For the text-containing cell, return its midpoint in (x, y) coordinate format. 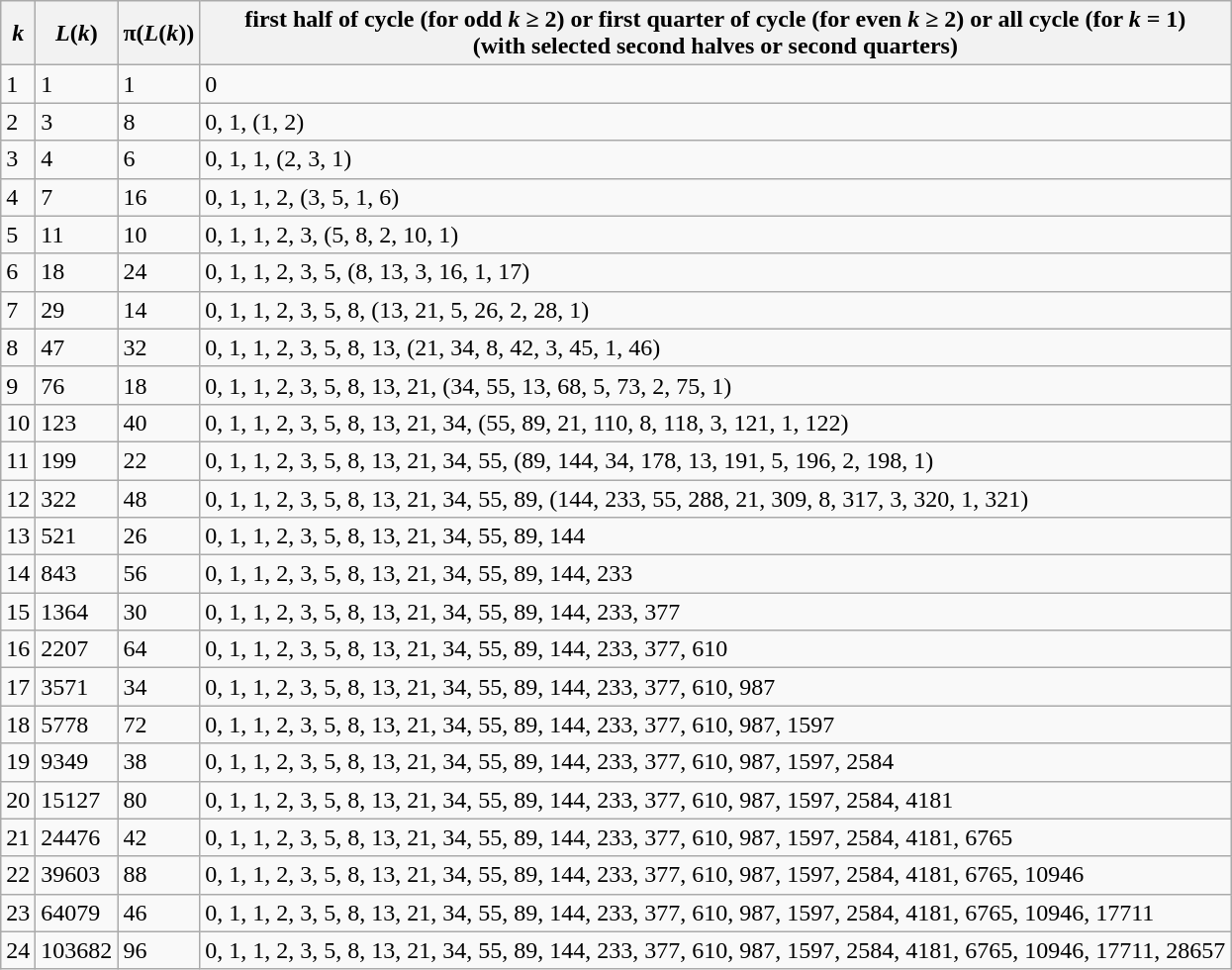
0, 1, 1, 2, 3, 5, 8, 13, 21, 34, 55, 89, 144, 233, 377, 610, 987, 1597, 2584, 4181 (715, 800)
0, 1, 1, 2, 3, 5, 8, 13, 21, 34, 55, 89, 144, 233, 377, 610, 987, 1597, 2584 (715, 762)
15127 (77, 800)
0, 1, 1, 2, 3, 5, 8, 13, 21, 34, 55, 89, 144, 233, 377, 610, 987, 1597, 2584, 4181, 6765, 10946, 17711, 28657 (715, 950)
0, 1, 1, (2, 3, 1) (715, 159)
0, 1, 1, 2, 3, (5, 8, 2, 10, 1) (715, 235)
5778 (77, 725)
88 (158, 875)
103682 (77, 950)
0, 1, 1, 2, 3, 5, 8, 13, 21, 34, 55, 89, 144, 233, 377, 610 (715, 649)
0, 1, 1, 2, 3, 5, 8, 13, 21, 34, (55, 89, 21, 110, 8, 118, 3, 121, 1, 122) (715, 423)
123 (77, 423)
0, 1, 1, 2, 3, 5, 8, 13, 21, 34, 55, 89, 144, 233, 377, 610, 987, 1597 (715, 725)
0, 1, 1, 2, 3, 5, 8, 13, 21, 34, 55, 89, 144, 233 (715, 574)
0, 1, (1, 2) (715, 122)
19 (18, 762)
32 (158, 347)
322 (77, 498)
k (18, 34)
9349 (77, 762)
0, 1, 1, 2, 3, 5, 8, 13, 21, 34, 55, 89, 144, 233, 377, 610, 987, 1597, 2584, 4181, 6765, 10946 (715, 875)
0, 1, 1, 2, 3, 5, 8, 13, 21, 34, 55, 89, 144, 233, 377 (715, 612)
29 (77, 310)
46 (158, 913)
12 (18, 498)
39603 (77, 875)
0, 1, 1, 2, 3, 5, 8, 13, (21, 34, 8, 42, 3, 45, 1, 46) (715, 347)
56 (158, 574)
0, 1, 1, 2, 3, 5, 8, 13, 21, 34, 55, 89, 144, 233, 377, 610, 987, 1597, 2584, 4181, 6765, 10946, 17711 (715, 913)
0, 1, 1, 2, 3, 5, 8, 13, 21, 34, 55, 89, 144, 233, 377, 610, 987 (715, 687)
1364 (77, 612)
0, 1, 1, 2, 3, 5, 8, 13, 21, 34, 55, 89, (144, 233, 55, 288, 21, 309, 8, 317, 3, 320, 1, 321) (715, 498)
0, 1, 1, 2, 3, 5, 8, (13, 21, 5, 26, 2, 28, 1) (715, 310)
0, 1, 1, 2, 3, 5, 8, 13, 21, 34, 55, (89, 144, 34, 178, 13, 191, 5, 196, 2, 198, 1) (715, 460)
0, 1, 1, 2, 3, 5, (8, 13, 3, 16, 1, 17) (715, 272)
64079 (77, 913)
843 (77, 574)
17 (18, 687)
23 (18, 913)
2207 (77, 649)
199 (77, 460)
76 (77, 385)
20 (18, 800)
72 (158, 725)
30 (158, 612)
96 (158, 950)
24476 (77, 837)
5 (18, 235)
L(k) (77, 34)
13 (18, 536)
80 (158, 800)
2 (18, 122)
0, 1, 1, 2, 3, 5, 8, 13, 21, 34, 55, 89, 144 (715, 536)
21 (18, 837)
0 (715, 84)
0, 1, 1, 2, (3, 5, 1, 6) (715, 197)
15 (18, 612)
9 (18, 385)
0, 1, 1, 2, 3, 5, 8, 13, 21, (34, 55, 13, 68, 5, 73, 2, 75, 1) (715, 385)
64 (158, 649)
38 (158, 762)
48 (158, 498)
π(L(k)) (158, 34)
3571 (77, 687)
40 (158, 423)
42 (158, 837)
26 (158, 536)
0, 1, 1, 2, 3, 5, 8, 13, 21, 34, 55, 89, 144, 233, 377, 610, 987, 1597, 2584, 4181, 6765 (715, 837)
34 (158, 687)
47 (77, 347)
521 (77, 536)
